For the text-containing cell, return its midpoint in (x, y) coordinate format. 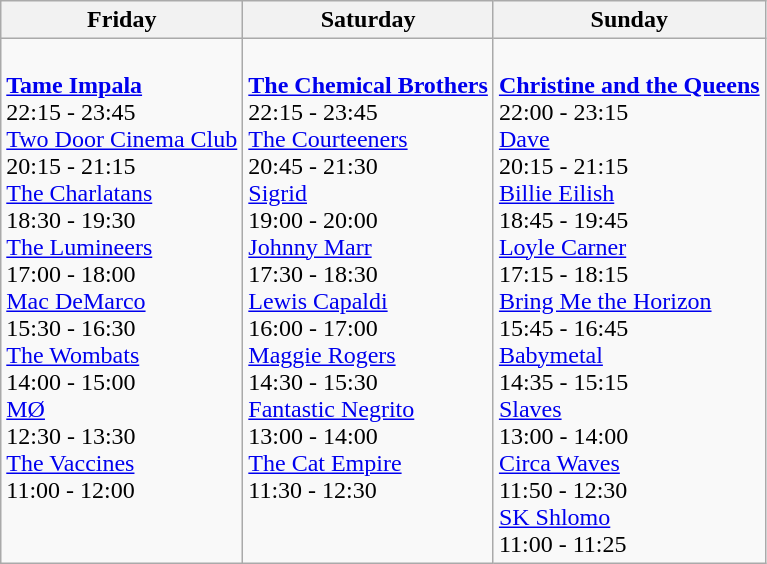
Sunday (629, 20)
Friday (122, 20)
Saturday (368, 20)
